For the text-containing cell, return its midpoint in [X, Y] coordinate format. 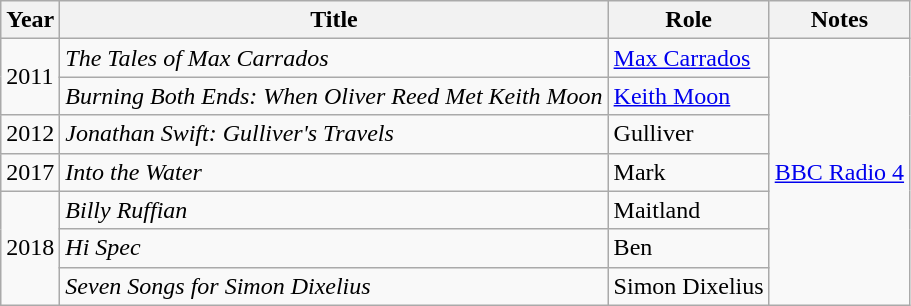
Simon Dixelius [688, 286]
Title [334, 20]
Mark [688, 172]
Role [688, 20]
BBC Radio 4 [839, 172]
Keith Moon [688, 96]
2018 [30, 248]
2011 [30, 77]
2012 [30, 134]
Gulliver [688, 134]
The Tales of Max Carrados [334, 58]
Notes [839, 20]
Seven Songs for Simon Dixelius [334, 286]
Max Carrados [688, 58]
Hi Spec [334, 248]
Jonathan Swift: Gulliver's Travels [334, 134]
Ben [688, 248]
Burning Both Ends: When Oliver Reed Met Keith Moon [334, 96]
Year [30, 20]
Into the Water [334, 172]
2017 [30, 172]
Billy Ruffian [334, 210]
Maitland [688, 210]
